Return (x, y) of the center of cell containing provided text 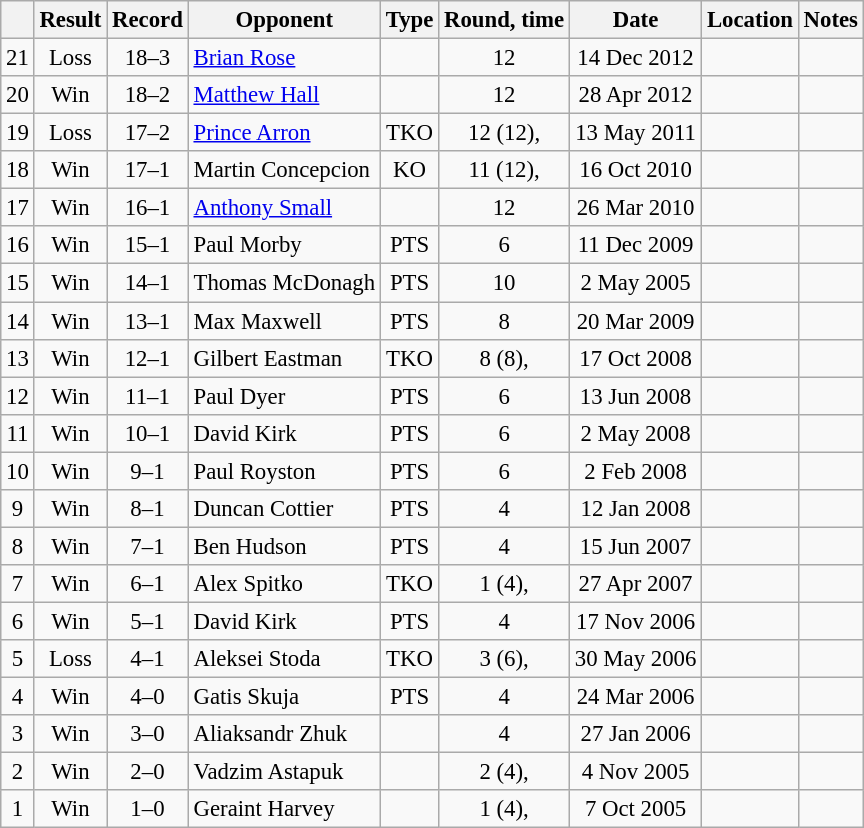
Result (70, 20)
17–1 (148, 170)
20 Mar 2009 (636, 321)
17–2 (148, 133)
Gatis Skuja (284, 697)
13 (18, 358)
21 (18, 58)
30 May 2006 (636, 659)
12–1 (148, 358)
14 Dec 2012 (636, 58)
Gilbert Eastman (284, 358)
Date (636, 20)
Notes (830, 20)
18 (18, 170)
Opponent (284, 20)
24 Mar 2006 (636, 697)
Matthew Hall (284, 95)
18–3 (148, 58)
Paul Dyer (284, 396)
16 Oct 2010 (636, 170)
Paul Morby (284, 245)
9 (18, 509)
Record (148, 20)
12 (12), (504, 133)
15 (18, 283)
Alex Spitko (284, 584)
14–1 (148, 283)
15 Jun 2007 (636, 546)
Brian Rose (284, 58)
2–0 (148, 772)
7 (18, 584)
7 Oct 2005 (636, 809)
5 (18, 659)
Geraint Harvey (284, 809)
19 (18, 133)
3 (6), (504, 659)
4 Nov 2005 (636, 772)
1–0 (148, 809)
27 Apr 2007 (636, 584)
17 Oct 2008 (636, 358)
18–2 (148, 95)
4–0 (148, 697)
8–1 (148, 509)
11–1 (148, 396)
8 (8), (504, 358)
Ben Hudson (284, 546)
11 (18, 433)
2 May 2008 (636, 433)
Anthony Small (284, 208)
Martin Concepcion (284, 170)
KO (409, 170)
13 Jun 2008 (636, 396)
16 (18, 245)
Aleksei Stoda (284, 659)
20 (18, 95)
27 Jan 2006 (636, 734)
13–1 (148, 321)
Location (750, 20)
Prince Arron (284, 133)
2 May 2005 (636, 283)
Aliaksandr Zhuk (284, 734)
14 (18, 321)
2 (4), (504, 772)
9–1 (148, 471)
Vadzim Astapuk (284, 772)
26 Mar 2010 (636, 208)
Max Maxwell (284, 321)
Type (409, 20)
2 Feb 2008 (636, 471)
28 Apr 2012 (636, 95)
15–1 (148, 245)
11 Dec 2009 (636, 245)
3–0 (148, 734)
Round, time (504, 20)
10–1 (148, 433)
12 Jan 2008 (636, 509)
Paul Royston (284, 471)
11 (12), (504, 170)
13 May 2011 (636, 133)
3 (18, 734)
16–1 (148, 208)
1 (18, 809)
4–1 (148, 659)
6–1 (148, 584)
7–1 (148, 546)
Duncan Cottier (284, 509)
2 (18, 772)
17 (18, 208)
Thomas McDonagh (284, 283)
5–1 (148, 621)
17 Nov 2006 (636, 621)
